Detect which cell encompasses the target text, then output its [x, y] center coordinate. 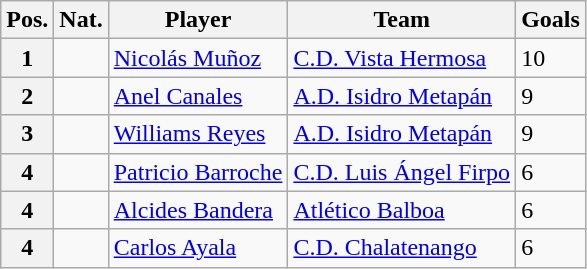
1 [28, 58]
Nat. [81, 20]
Williams Reyes [198, 134]
Atlético Balboa [402, 210]
C.D. Vista Hermosa [402, 58]
Pos. [28, 20]
Player [198, 20]
C.D. Chalatenango [402, 248]
2 [28, 96]
Patricio Barroche [198, 172]
Alcides Bandera [198, 210]
10 [551, 58]
3 [28, 134]
C.D. Luis Ángel Firpo [402, 172]
Team [402, 20]
Nicolás Muñoz [198, 58]
Carlos Ayala [198, 248]
Goals [551, 20]
Anel Canales [198, 96]
